From the cell containing the given text, extract its center point as [x, y] coordinate. 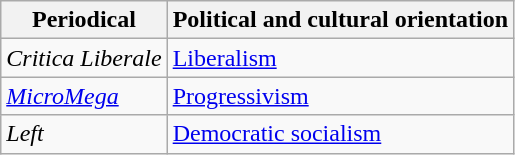
Progressivism [340, 96]
Democratic socialism [340, 134]
MicroMega [84, 96]
Critica Liberale [84, 58]
Liberalism [340, 58]
Periodical [84, 20]
Left [84, 134]
Political and cultural orientation [340, 20]
